For the text-containing cell, return its midpoint in (X, Y) coordinate format. 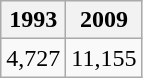
2009 (104, 20)
4,727 (34, 58)
1993 (34, 20)
11,155 (104, 58)
